Identify which cell holds the provided text, then report its (x, y) central coordinate. 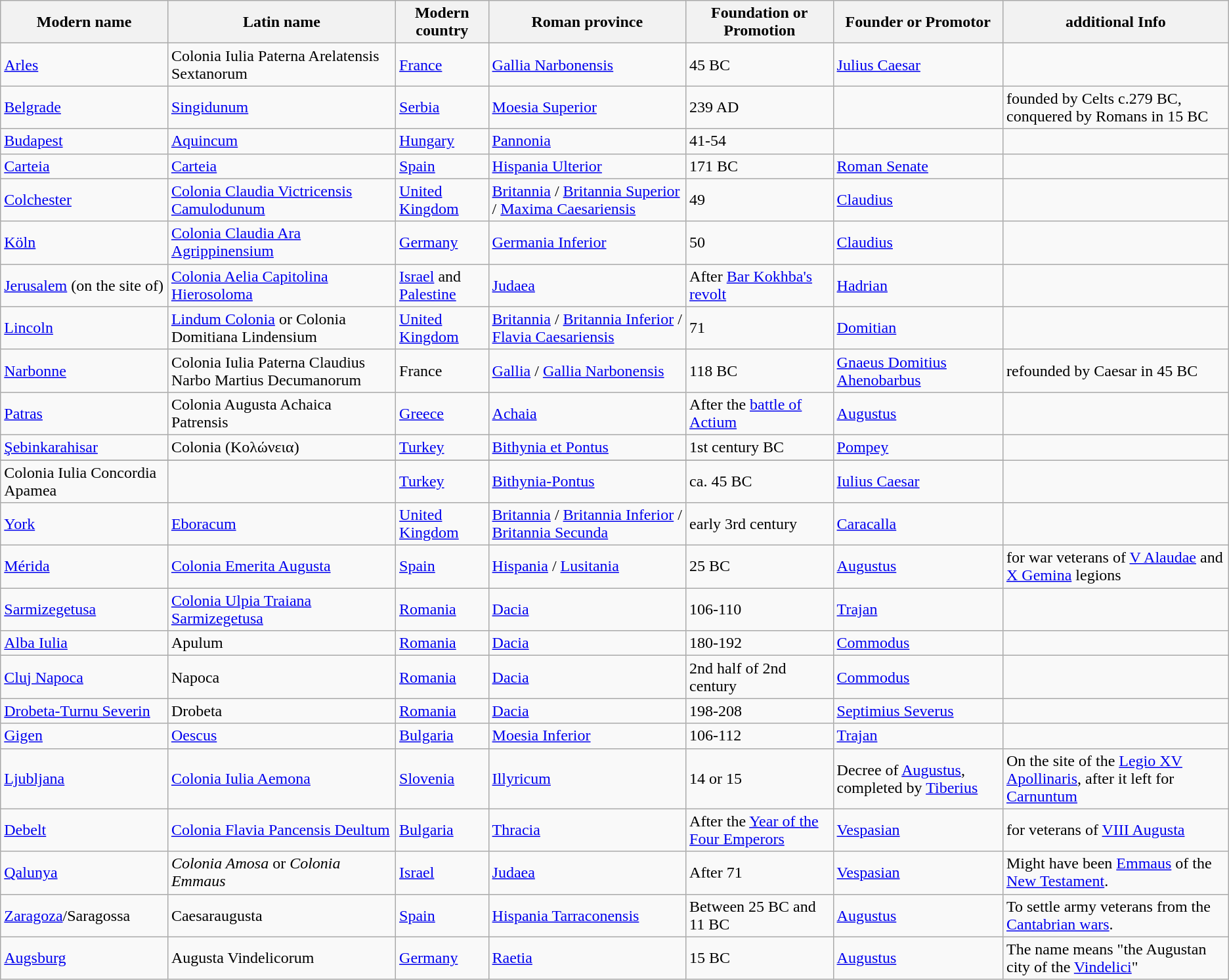
Caesaraugusta (281, 915)
Napoca (281, 677)
ca. 45 BC (760, 480)
Britannia / Britannia Inferior / Britannia Secunda (587, 524)
Hispania Tarraconensis (587, 915)
15 BC (760, 958)
Mérida (84, 567)
Hadrian (918, 285)
Colonia Iulia Paterna Claudius Narbo Martius Decumanorum (281, 370)
1st century BC (760, 447)
106-110 (760, 609)
239 AD (760, 108)
Colonia Aelia Capitolina Hierosoloma (281, 285)
Narbonne (84, 370)
Raetia (587, 958)
Gnaeus Domitius Ahenobarbus (918, 370)
Hungary (442, 141)
Bithynia et Pontus (587, 447)
Colonia (Κολώνεια) (281, 447)
After the battle of Actium (760, 414)
Colonia Iulia Aemona (281, 778)
Moesia Inferior (587, 736)
Latin name (281, 22)
Pompey (918, 447)
On the site of the Legio XV Apollinaris, after it left for Carnuntum (1115, 778)
Colonia Augusta Achaica Patrensis (281, 414)
2nd half of 2nd century (760, 677)
Drobeta (281, 711)
Augsburg (84, 958)
Colonia Ulpia Traiana Sarmizegetusa (281, 609)
Founder or Promotor (918, 22)
Bithynia-Pontus (587, 480)
Pannonia (587, 141)
Augusta Vindelicorum (281, 958)
Hispania / Lusitania (587, 567)
Slovenia (442, 778)
14 or 15 (760, 778)
Achaia (587, 414)
Domitian (918, 328)
Foundation or Promotion (760, 22)
Alba Iulia (84, 643)
Modern country (442, 22)
Colonia Iulia Concordia Apamea (84, 480)
Britannia / Britannia Superior / Maxima Caesariensis (587, 200)
25 BC (760, 567)
Caracalla (918, 524)
Sarmizegetusa (84, 609)
Israel (442, 873)
Zaragoza/Saragossa (84, 915)
Patras (84, 414)
Britannia / Britannia Inferior / Flavia Caesariensis (587, 328)
Gallia Narbonensis (587, 64)
49 (760, 200)
Budapest (84, 141)
Modern name (84, 22)
Roman Senate (918, 166)
Colonia Emerita Augusta (281, 567)
Illyricum (587, 778)
The name means "the Augustan city of the Vindelici" (1115, 958)
Colonia Iulia Paterna Arelatensis Sextanorum (281, 64)
After 71 (760, 873)
Between 25 BC and 11 BC (760, 915)
Debelt (84, 830)
refounded by Caesar in 45 BC (1115, 370)
Serbia (442, 108)
Colchester (84, 200)
50 (760, 243)
Thracia (587, 830)
180-192 (760, 643)
Julius Caesar (918, 64)
Apulum (281, 643)
71 (760, 328)
Şebinkarahisar (84, 447)
for veterans of VIII Augusta (1115, 830)
Colonia Claudia Victricensis Camulodunum (281, 200)
Colonia Flavia Pancensis Deultum (281, 830)
Roman province (587, 22)
171 BC (760, 166)
Israel and Palestine (442, 285)
Köln (84, 243)
Belgrade (84, 108)
Lindum Colonia or Colonia Domitiana Lindensium (281, 328)
founded by Celts c.279 BC, conquered by Romans in 15 BC (1115, 108)
After Bar Kokhba's revolt (760, 285)
Colonia Claudia Ara Agrippinensium (281, 243)
Ljubljana (84, 778)
Cluj Napoca (84, 677)
Drobeta-Turnu Severin (84, 711)
Might have been Emmaus of the New Testament. (1115, 873)
198-208 (760, 711)
Oescus (281, 736)
41-54 (760, 141)
Greece (442, 414)
45 BC (760, 64)
After the Year of the Four Emperors (760, 830)
106-112 (760, 736)
additional Info (1115, 22)
Eboracum (281, 524)
Singidunum (281, 108)
York (84, 524)
Hispania Ulterior (587, 166)
Lincoln (84, 328)
Germania Inferior (587, 243)
To settle army veterans from the Cantabrian wars. (1115, 915)
118 BC (760, 370)
Iulius Caesar (918, 480)
Qalunya (84, 873)
Moesia Superior (587, 108)
Arles (84, 64)
Gigen (84, 736)
Colonia Amosa or Colonia Emmaus (281, 873)
Gallia / Gallia Narbonensis (587, 370)
Aquincum (281, 141)
Septimius Severus (918, 711)
for war veterans of V Alaudae and X Gemina legions (1115, 567)
Decree of Augustus, completed by Tiberius (918, 778)
early 3rd century (760, 524)
Jerusalem (on the site of) (84, 285)
